Detect which cell encompasses the target text, then output its (x, y) center coordinate. 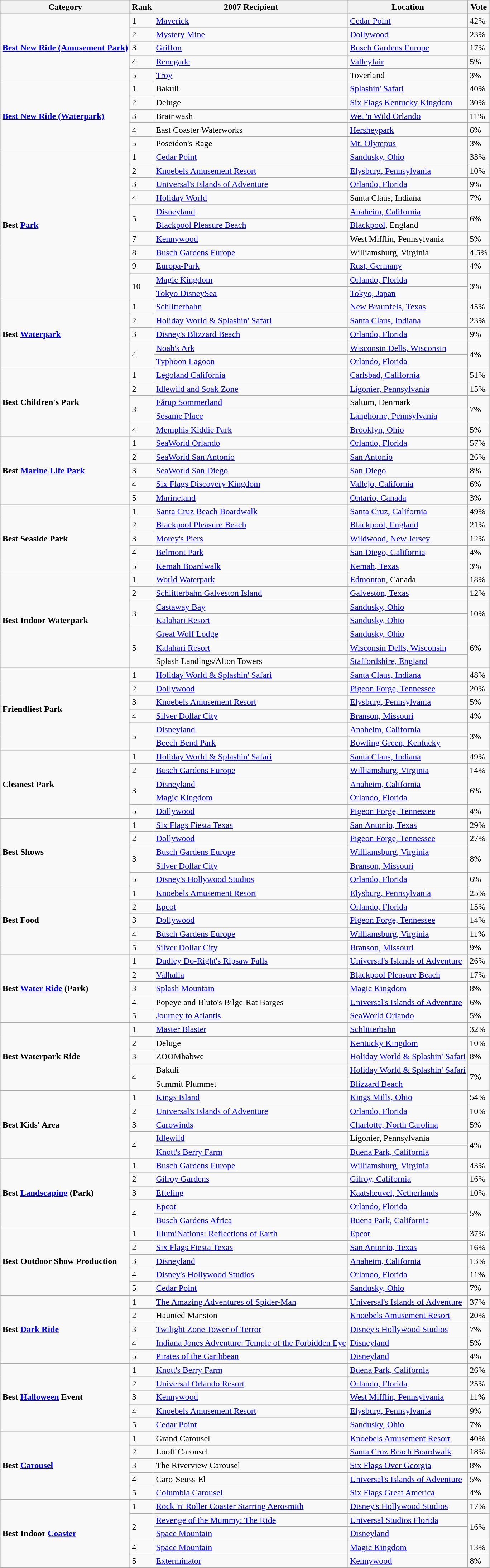
Best Indoor Waterpark (65, 620)
2007 Recipient (251, 7)
Best Outdoor Show Production (65, 1261)
Sesame Place (251, 416)
Legoland California (251, 375)
New Braunfels, Texas (408, 307)
43% (479, 1166)
Castaway Bay (251, 607)
Best Park (65, 225)
Exterminator (251, 1561)
Best Kids' Area (65, 1125)
Best Seaside Park (65, 539)
Rock 'n' Roller Coaster Starring Aerosmith (251, 1506)
33% (479, 157)
Troy (251, 75)
Blizzard Beach (408, 1084)
Idlewild and Soak Zone (251, 389)
29% (479, 825)
Vallejo, California (408, 484)
Kaatsheuvel, Netherlands (408, 1193)
Pirates of the Caribbean (251, 1356)
Valhalla (251, 975)
Six Flags Over Georgia (408, 1465)
Galveston, Texas (408, 593)
Idlewild (251, 1138)
Renegade (251, 62)
Kemah, Texas (408, 566)
Gilroy Gardens (251, 1179)
57% (479, 443)
32% (479, 1029)
Grand Carousel (251, 1438)
Mystery Mine (251, 34)
Tokyo DisneySea (251, 293)
Brainwash (251, 116)
Six Flags Great America (408, 1493)
San Diego, California (408, 552)
Best Carousel (65, 1465)
Rank (142, 7)
8 (142, 252)
Bowling Green, Kentucky (408, 743)
Toverland (408, 75)
Maverick (251, 21)
Hersheypark (408, 130)
30% (479, 102)
Six Flags Kentucky Kingdom (408, 102)
Best Halloween Event (65, 1397)
IllumiNations: Reflections of Earth (251, 1234)
Memphis Kiddie Park (251, 430)
4.5% (479, 252)
Best Landscaping (Park) (65, 1193)
Fårup Sommerland (251, 402)
Splashin' Safari (408, 89)
Vote (479, 7)
Saltum, Denmark (408, 402)
Ontario, Canada (408, 498)
Category (65, 7)
Kings Mills, Ohio (408, 1097)
9 (142, 266)
San Diego (408, 471)
10 (142, 286)
Beech Bend Park (251, 743)
The Riverview Carousel (251, 1465)
Best Waterpark Ride (65, 1056)
45% (479, 307)
Tokyo, Japan (408, 293)
Kings Island (251, 1097)
Kemah Boardwalk (251, 566)
Best Water Ride (Park) (65, 988)
Brooklyn, Ohio (408, 430)
Journey to Atlantis (251, 1015)
SeaWorld San Antonio (251, 457)
Columbia Carousel (251, 1493)
The Amazing Adventures of Spider-Man (251, 1302)
San Antonio (408, 457)
Langhorne, Pennsylvania (408, 416)
Wet 'n Wild Orlando (408, 116)
Summit Plummet (251, 1084)
Looff Carousel (251, 1452)
Location (408, 7)
Dudley Do-Right's Ripsaw Falls (251, 961)
Noah's Ark (251, 348)
Marineland (251, 498)
Universal Studios Florida (408, 1520)
Valleyfair (408, 62)
World Waterpark (251, 579)
Best Shows (65, 852)
21% (479, 525)
Edmonton, Canada (408, 579)
Best Food (65, 920)
SeaWorld San Diego (251, 471)
ZOOMbabwe (251, 1057)
Twilight Zone Tower of Terror (251, 1329)
Cleanest Park (65, 784)
Carlsbad, California (408, 375)
Best Children's Park (65, 402)
Staffordshire, England (408, 661)
Haunted Mansion (251, 1316)
Best New Ride (Amusement Park) (65, 48)
51% (479, 375)
Splash Landings/Alton Towers (251, 661)
Gilroy, California (408, 1179)
East Coaster Waterworks (251, 130)
Revenge of the Mummy: The Ride (251, 1520)
Friendliest Park (65, 709)
Griffon (251, 48)
Santa Cruz, California (408, 511)
Rust, Germany (408, 266)
27% (479, 839)
Best New Ride (Waterpark) (65, 116)
Splash Mountain (251, 988)
Great Wolf Lodge (251, 634)
42% (479, 21)
Efteling (251, 1193)
Caro-Seuss-El (251, 1479)
Best Marine Life Park (65, 471)
Carowinds (251, 1125)
Schlitterbahn Galveston Island (251, 593)
Holiday World (251, 198)
Master Blaster (251, 1029)
Morey's Piers (251, 539)
Poseidon's Rage (251, 143)
Busch Gardens Africa (251, 1220)
Europa-Park (251, 266)
54% (479, 1097)
Best Waterpark (65, 334)
Best Dark Ride (65, 1329)
Universal Orlando Resort (251, 1384)
Disney's Blizzard Beach (251, 334)
Belmont Park (251, 552)
Wildwood, New Jersey (408, 539)
Popeye and Bluto's Bilge-Rat Barges (251, 1002)
Kentucky Kingdom (408, 1043)
Mt. Olympus (408, 143)
Typhoon Lagoon (251, 361)
Best Indoor Coaster (65, 1534)
Six Flags Discovery Kingdom (251, 484)
48% (479, 675)
Charlotte, North Carolina (408, 1125)
Indiana Jones Adventure: Temple of the Forbidden Eye (251, 1343)
7 (142, 239)
